From the cell containing the given text, extract its center point as (x, y) coordinate. 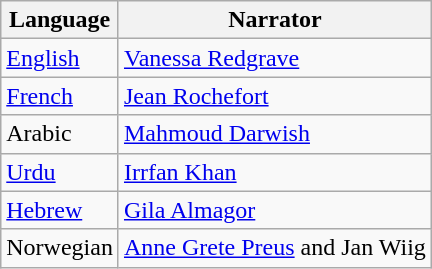
Norwegian (60, 248)
Vanessa Redgrave (274, 58)
Urdu (60, 172)
French (60, 96)
Irrfan Khan (274, 172)
Mahmoud Darwish (274, 134)
Jean Rochefort (274, 96)
Arabic (60, 134)
Anne Grete Preus and Jan Wiig (274, 248)
Hebrew (60, 210)
Language (60, 20)
Gila Almagor (274, 210)
English (60, 58)
Narrator (274, 20)
